Return the (x, y) coordinate for the center point of the cell that contains the specified text.  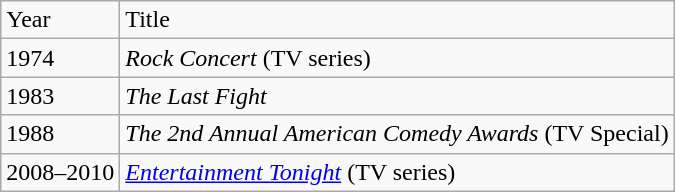
2008–2010 (60, 172)
1974 (60, 58)
1988 (60, 134)
1983 (60, 96)
Entertainment Tonight (TV series) (397, 172)
The Last Fight (397, 96)
Year (60, 20)
The 2nd Annual American Comedy Awards (TV Special) (397, 134)
Rock Concert (TV series) (397, 58)
Title (397, 20)
